Detect which cell encompasses the target text, then output its (x, y) center coordinate. 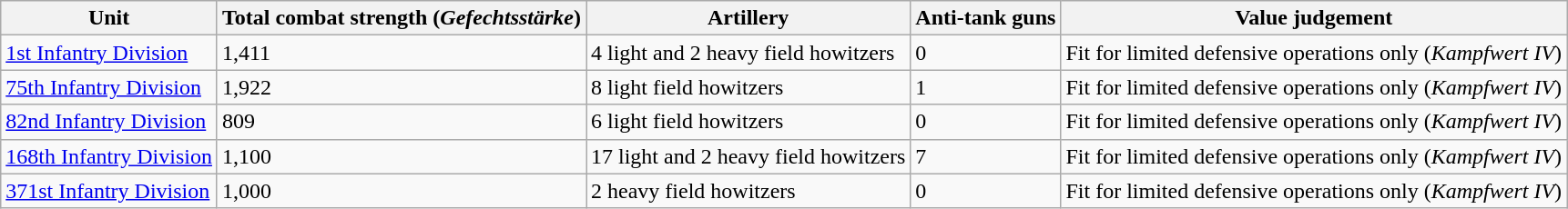
371st Infantry Division (109, 191)
Unit (109, 18)
2 heavy field howitzers (748, 191)
1,922 (401, 87)
4 light and 2 heavy field howitzers (748, 53)
7 (985, 156)
1,100 (401, 156)
1,411 (401, 53)
1st Infantry Division (109, 53)
8 light field howitzers (748, 87)
1 (985, 87)
Value judgement (1314, 18)
17 light and 2 heavy field howitzers (748, 156)
6 light field howitzers (748, 122)
Total combat strength (Gefechtsstärke) (401, 18)
Anti-tank guns (985, 18)
168th Infantry Division (109, 156)
Artillery (748, 18)
82nd Infantry Division (109, 122)
75th Infantry Division (109, 87)
809 (401, 122)
1,000 (401, 191)
